For the text-containing cell, return its midpoint in [x, y] coordinate format. 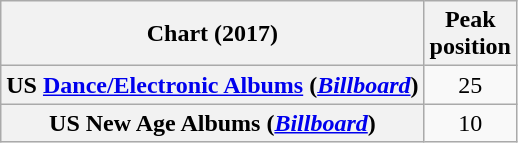
25 [470, 85]
10 [470, 123]
Chart (2017) [212, 34]
Peakposition [470, 34]
US New Age Albums (Billboard) [212, 123]
US Dance/Electronic Albums (Billboard) [212, 85]
